Output the [X, Y] coordinate of the center of the cell containing the given text.  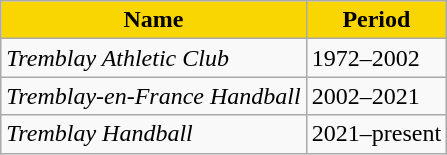
Tremblay Athletic Club [154, 58]
Tremblay-en-France Handball [154, 96]
1972–2002 [376, 58]
Tremblay Handball [154, 134]
Period [376, 20]
2002–2021 [376, 96]
Name [154, 20]
2021–present [376, 134]
